Scan for the cell matching the given text and deliver its (X, Y) coordinate at center. 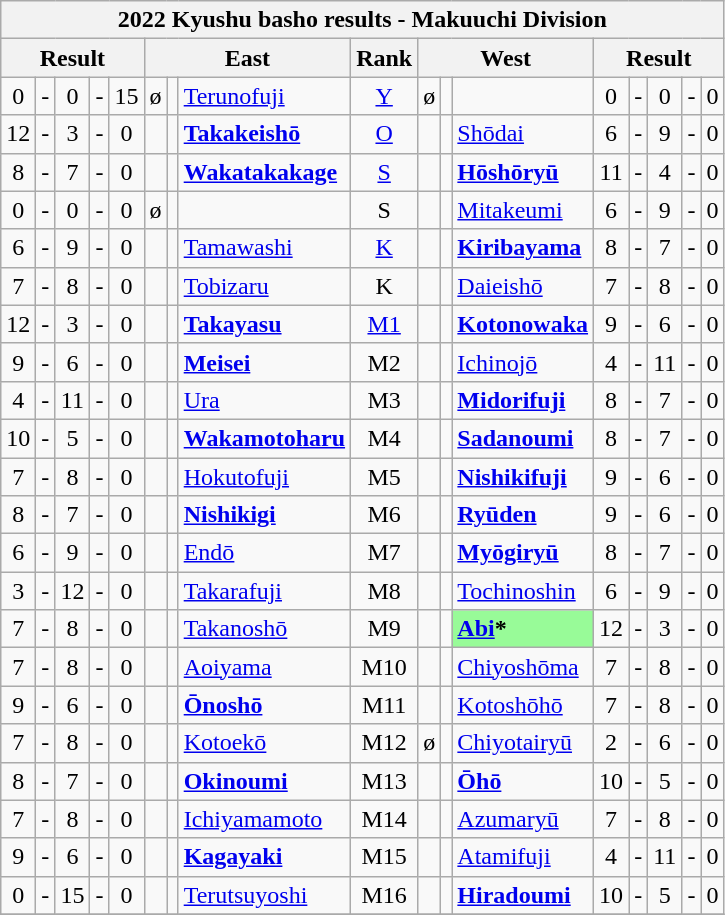
M4 (384, 438)
Nishikifuji (523, 477)
M13 (384, 781)
M11 (384, 705)
Wakamotoharu (264, 438)
Meisei (264, 362)
M6 (384, 515)
Azumaryū (523, 819)
Kagayaki (264, 857)
Myōgiryū (523, 553)
Shōdai (523, 134)
M2 (384, 362)
Aoiyama (264, 667)
East (248, 58)
M3 (384, 400)
M10 (384, 667)
Midorifuji (523, 400)
M1 (384, 324)
Takanoshō (264, 629)
Ōhō (523, 781)
Takayasu (264, 324)
2022 Kyushu basho results - Makuuchi Division (362, 20)
M16 (384, 895)
Ichinojō (523, 362)
Wakatakakage (264, 172)
Hōshōryū (523, 172)
Tobizaru (264, 286)
Takakeishō (264, 134)
Nishikigi (264, 515)
Ichiyamamoto (264, 819)
West (506, 58)
O (384, 134)
Abi* (523, 629)
M8 (384, 591)
Ura (264, 400)
Ryūden (523, 515)
Hokutofuji (264, 477)
Terunofuji (264, 96)
Sadanoumi (523, 438)
Mitakeumi (523, 210)
Y (384, 96)
Daieishō (523, 286)
Chiyotairyū (523, 743)
Endō (264, 553)
Ōnoshō (264, 705)
Terutsuyoshi (264, 895)
Takarafuji (264, 591)
Kiribayama (523, 248)
M12 (384, 743)
M15 (384, 857)
Hiradoumi (523, 895)
M9 (384, 629)
M14 (384, 819)
Atamifuji (523, 857)
Kotoekō (264, 743)
Tamawashi (264, 248)
2 (612, 743)
M7 (384, 553)
Kotonowaka (523, 324)
Okinoumi (264, 781)
Rank (384, 58)
Tochinoshin (523, 591)
Kotoshōhō (523, 705)
Chiyoshōma (523, 667)
M5 (384, 477)
